Output the [X, Y] coordinate of the center of the cell containing the given text.  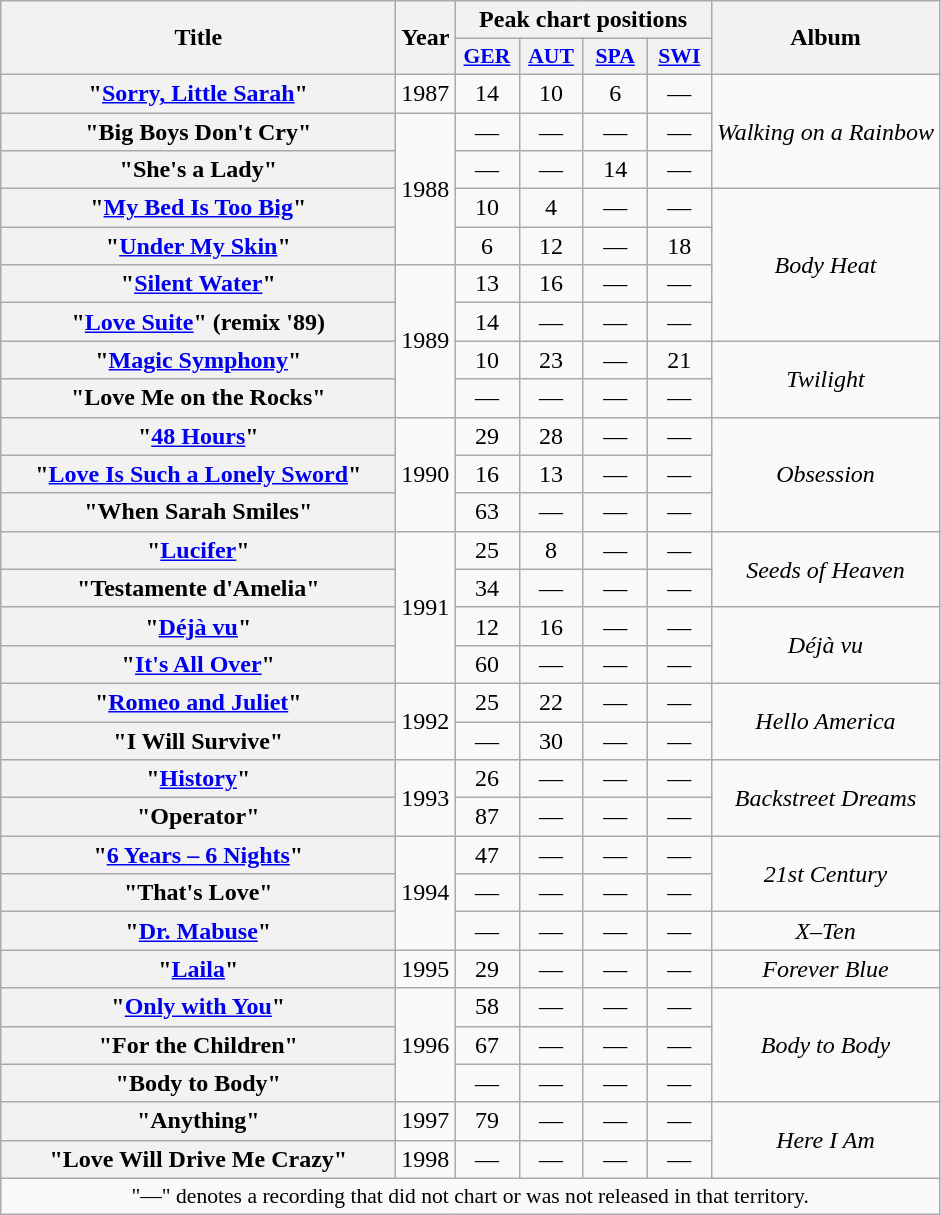
"6 Years – 6 Nights" [198, 855]
"Sorry, Little Sarah" [198, 93]
"Love Is Such a Lonely Sword" [198, 474]
"Anything" [198, 1121]
"Romeo and Juliet" [198, 702]
18 [679, 246]
1994 [426, 893]
"Déjà vu" [198, 626]
"Silent Water" [198, 284]
1995 [426, 969]
34 [487, 588]
26 [487, 779]
22 [551, 702]
1998 [426, 1159]
Album [825, 38]
1987 [426, 93]
Title [198, 38]
X–Ten [825, 931]
"History" [198, 779]
Body Heat [825, 265]
"It's All Over" [198, 664]
60 [487, 664]
1988 [426, 188]
"Love Will Drive Me Crazy" [198, 1159]
1993 [426, 798]
"Big Boys Don't Cry" [198, 131]
Obsession [825, 474]
"—" denotes a recording that did not chart or was not released in that territory. [470, 1196]
"Laila" [198, 969]
"My Bed Is Too Big" [198, 208]
21 [679, 360]
Déjà vu [825, 645]
GER [487, 57]
4 [551, 208]
"Lucifer" [198, 550]
Here I Am [825, 1140]
Hello America [825, 721]
"Body to Body" [198, 1083]
Peak chart positions [583, 20]
Twilight [825, 379]
"For the Children" [198, 1045]
1992 [426, 721]
1991 [426, 607]
"She's a Lady" [198, 170]
Year [426, 38]
28 [551, 436]
30 [551, 741]
Forever Blue [825, 969]
"Testamente d'Amelia" [198, 588]
63 [487, 512]
58 [487, 1007]
Seeds of Heaven [825, 569]
"Love Me on the Rocks" [198, 398]
1997 [426, 1121]
"Magic Symphony" [198, 360]
8 [551, 550]
Backstreet Dreams [825, 798]
67 [487, 1045]
"I Will Survive" [198, 741]
1989 [426, 341]
87 [487, 817]
47 [487, 855]
1990 [426, 474]
"That's Love" [198, 893]
"When Sarah Smiles" [198, 512]
SPA [615, 57]
"Love Suite" (remix '89) [198, 322]
"48 Hours" [198, 436]
"Under My Skin" [198, 246]
AUT [551, 57]
21st Century [825, 874]
1996 [426, 1045]
SWI [679, 57]
"Dr. Mabuse" [198, 931]
"Only with You" [198, 1007]
Body to Body [825, 1045]
Walking on a Rainbow [825, 131]
23 [551, 360]
"Operator" [198, 817]
79 [487, 1121]
